Scan for the cell matching the given text and deliver its [X, Y] coordinate at center. 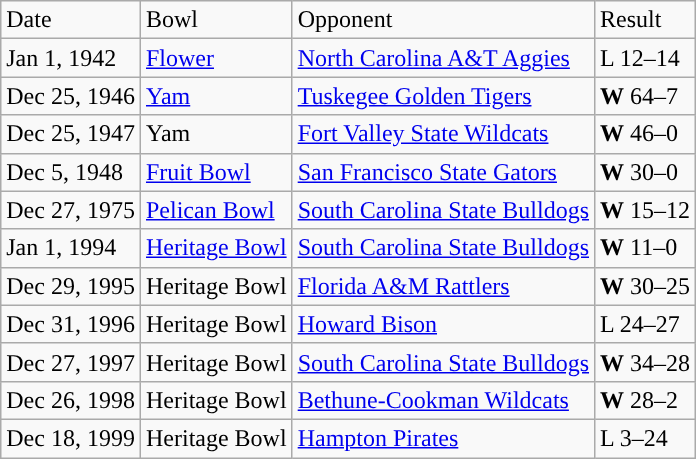
Opponent [443, 20]
Tuskegee Golden Tigers [443, 96]
Dec 18, 1999 [71, 438]
Dec 29, 1995 [71, 286]
W 30–0 [646, 172]
L 24–27 [646, 324]
Dec 5, 1948 [71, 172]
Jan 1, 1994 [71, 248]
Fruit Bowl [216, 172]
Dec 31, 1996 [71, 324]
North Carolina A&T Aggies [443, 58]
W 30–25 [646, 286]
W 46–0 [646, 134]
Fort Valley State Wildcats [443, 134]
Flower [216, 58]
W 15–12 [646, 210]
Dec 25, 1947 [71, 134]
Pelican Bowl [216, 210]
W 34–28 [646, 362]
Dec 27, 1997 [71, 362]
Dec 27, 1975 [71, 210]
Hampton Pirates [443, 438]
W 64–7 [646, 96]
Howard Bison [443, 324]
Dec 25, 1946 [71, 96]
L 12–14 [646, 58]
W 11–0 [646, 248]
Florida A&M Rattlers [443, 286]
Date [71, 20]
Bowl [216, 20]
Jan 1, 1942 [71, 58]
W 28–2 [646, 400]
Dec 26, 1998 [71, 400]
L 3–24 [646, 438]
Result [646, 20]
Bethune-Cookman Wildcats [443, 400]
San Francisco State Gators [443, 172]
